Return (X, Y) of the center of cell containing provided text 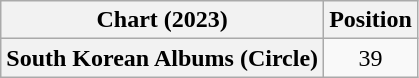
South Korean Albums (Circle) (162, 58)
Position (371, 20)
Chart (2023) (162, 20)
39 (371, 58)
